Return (X, Y) of the center of cell containing provided text 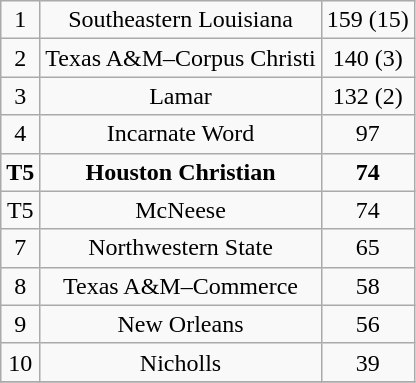
Texas A&M–Corpus Christi (180, 58)
7 (20, 248)
9 (20, 324)
Incarnate Word (180, 134)
Nicholls (180, 362)
8 (20, 286)
58 (368, 286)
159 (15) (368, 20)
132 (2) (368, 96)
4 (20, 134)
140 (3) (368, 58)
McNeese (180, 210)
39 (368, 362)
2 (20, 58)
Southeastern Louisiana (180, 20)
Northwestern State (180, 248)
3 (20, 96)
65 (368, 248)
Texas A&M–Commerce (180, 286)
97 (368, 134)
56 (368, 324)
Lamar (180, 96)
New Orleans (180, 324)
10 (20, 362)
Houston Christian (180, 172)
1 (20, 20)
